Capture the cell that displays the provided text and extract its (X, Y) central coordinate. 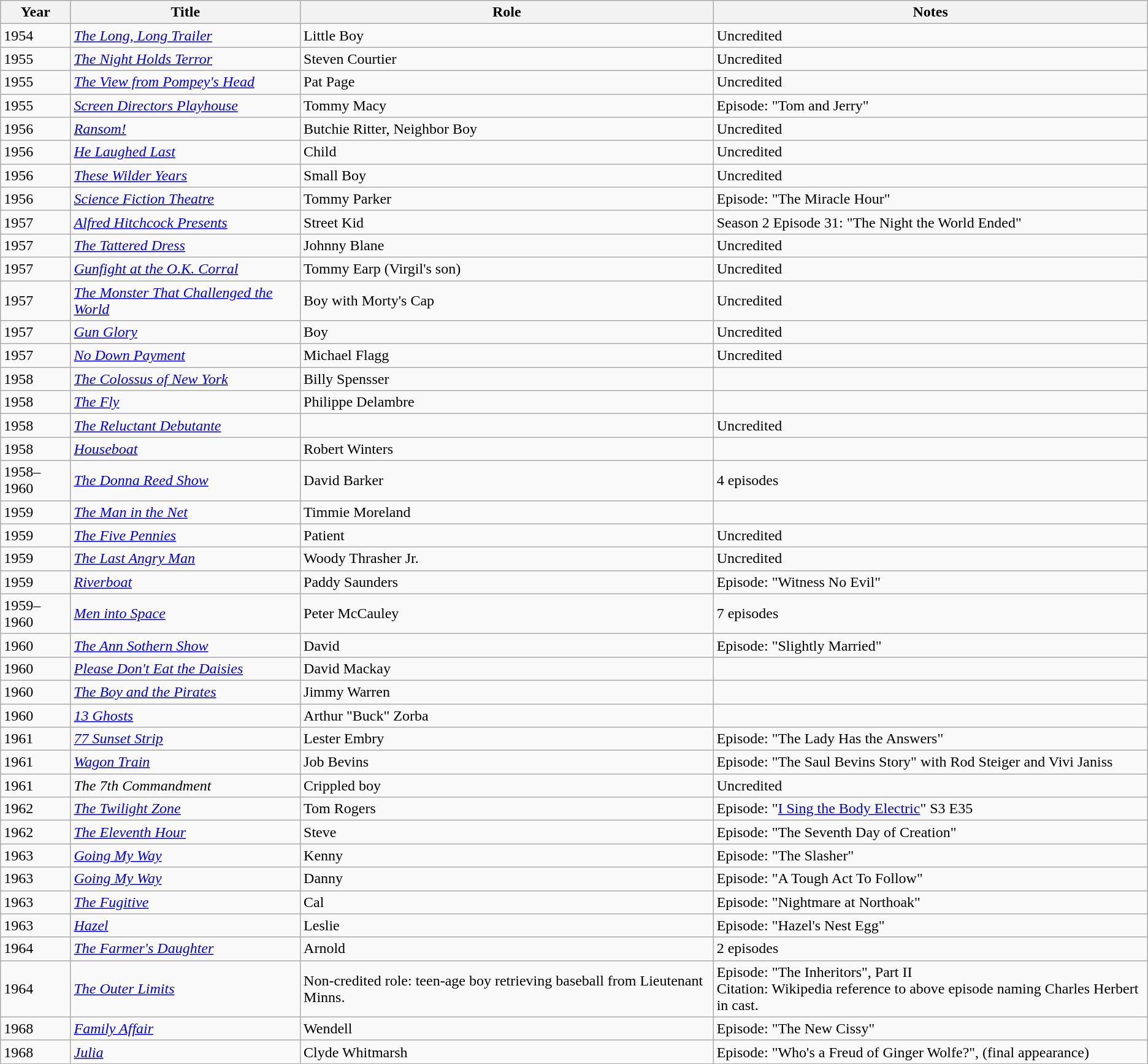
Tommy Earp (Virgil's son) (507, 269)
Boy with Morty's Cap (507, 300)
The Twilight Zone (185, 809)
Wagon Train (185, 762)
7 episodes (930, 613)
Episode: "The Seventh Day of Creation" (930, 832)
Clyde Whitmarsh (507, 1052)
The 7th Commandment (185, 786)
Season 2 Episode 31: "The Night the World Ended" (930, 222)
David Barker (507, 481)
Episode: "The Saul Bevins Story" with Rod Steiger and Vivi Janiss (930, 762)
Houseboat (185, 449)
Small Boy (507, 175)
Child (507, 152)
The Ann Sothern Show (185, 645)
Michael Flagg (507, 356)
Alfred Hitchcock Presents (185, 222)
1958–1960 (36, 481)
Leslie (507, 925)
Cal (507, 902)
David Mackay (507, 668)
The Tattered Dress (185, 245)
The Outer Limits (185, 989)
1954 (36, 36)
Role (507, 12)
Screen Directors Playhouse (185, 105)
Johnny Blane (507, 245)
Episode: "Slightly Married" (930, 645)
The View from Pompey's Head (185, 82)
Street Kid (507, 222)
Steven Courtier (507, 59)
Non-credited role: teen-age boy retrieving baseball from Lieutenant Minns. (507, 989)
Riverboat (185, 582)
Butchie Ritter, Neighbor Boy (507, 129)
Episode: "I Sing the Body Electric" S3 E35 (930, 809)
Arthur "Buck" Zorba (507, 716)
Notes (930, 12)
2 episodes (930, 949)
The Fly (185, 402)
Tommy Macy (507, 105)
Science Fiction Theatre (185, 199)
Lester Embry (507, 739)
The Five Pennies (185, 535)
13 Ghosts (185, 716)
Job Bevins (507, 762)
Steve (507, 832)
Episode: "Hazel's Nest Egg" (930, 925)
The Farmer's Daughter (185, 949)
Ransom! (185, 129)
Episode: "The Lady Has the Answers" (930, 739)
Episode: "The Miracle Hour" (930, 199)
Episode: "Nightmare at Northoak" (930, 902)
The Long, Long Trailer (185, 36)
The Night Holds Terror (185, 59)
These Wilder Years (185, 175)
Family Affair (185, 1028)
Please Don't Eat the Daisies (185, 668)
Episode: "The Slasher" (930, 855)
Episode: "The Inheritors", Part IICitation: Wikipedia reference to above episode naming Charles Herbert in cast. (930, 989)
Tom Rogers (507, 809)
Episode: "Who's a Freud of Ginger Wolfe?", (final appearance) (930, 1052)
Billy Spensser (507, 379)
Year (36, 12)
The Boy and the Pirates (185, 692)
The Monster That Challenged the World (185, 300)
Paddy Saunders (507, 582)
Woody Thrasher Jr. (507, 559)
Danny (507, 879)
Jimmy Warren (507, 692)
Crippled boy (507, 786)
Arnold (507, 949)
The Colossus of New York (185, 379)
Little Boy (507, 36)
Timmie Moreland (507, 512)
Patient (507, 535)
Episode: "Witness No Evil" (930, 582)
David (507, 645)
77 Sunset Strip (185, 739)
The Donna Reed Show (185, 481)
Wendell (507, 1028)
The Last Angry Man (185, 559)
Episode: "The New Cissy" (930, 1028)
1959–1960 (36, 613)
Gunfight at the O.K. Corral (185, 269)
Title (185, 12)
Kenny (507, 855)
Episode: "A Tough Act To Follow" (930, 879)
Gun Glory (185, 332)
Episode: "Tom and Jerry" (930, 105)
Pat Page (507, 82)
He Laughed Last (185, 152)
Julia (185, 1052)
Tommy Parker (507, 199)
Peter McCauley (507, 613)
No Down Payment (185, 356)
Hazel (185, 925)
The Reluctant Debutante (185, 426)
The Fugitive (185, 902)
Men into Space (185, 613)
4 episodes (930, 481)
Boy (507, 332)
Philippe Delambre (507, 402)
The Man in the Net (185, 512)
Robert Winters (507, 449)
The Eleventh Hour (185, 832)
